Capture the cell that displays the provided text and extract its (x, y) central coordinate. 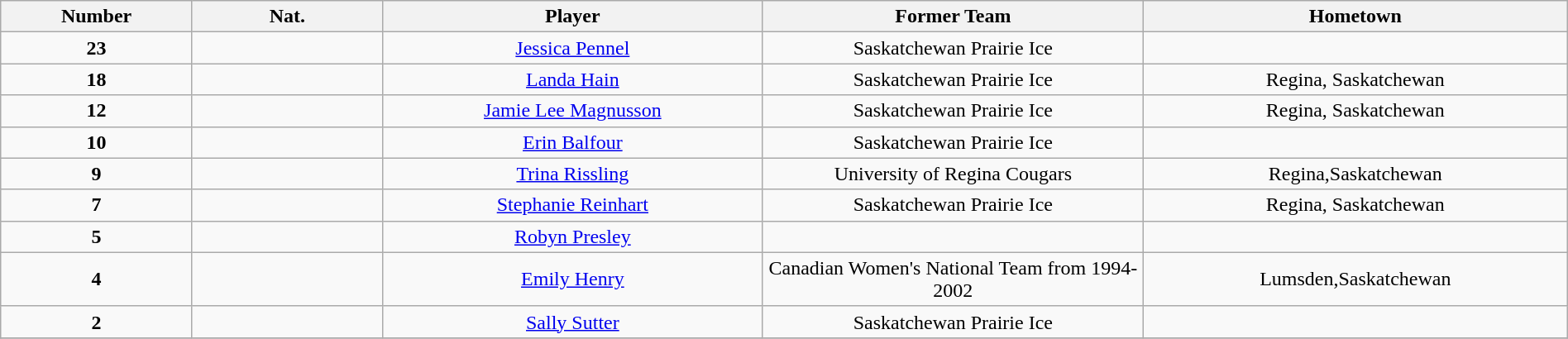
Trina Rissling (572, 174)
Canadian Women's National Team from 1994-2002 (953, 279)
Stephanie Reinhart (572, 205)
9 (97, 174)
Erin Balfour (572, 142)
10 (97, 142)
23 (97, 48)
4 (97, 279)
18 (97, 79)
University of Regina Cougars (953, 174)
2 (97, 322)
Sally Sutter (572, 322)
Regina,Saskatchewan (1355, 174)
Former Team (953, 17)
Nat. (287, 17)
Jessica Pennel (572, 48)
Robyn Presley (572, 236)
Player (572, 17)
12 (97, 111)
Hometown (1355, 17)
Number (97, 17)
7 (97, 205)
Landa Hain (572, 79)
Jamie Lee Magnusson (572, 111)
Emily Henry (572, 279)
5 (97, 236)
Lumsden,Saskatchewan (1355, 279)
